Find where the given text appears and provide that cell's center as [x, y] coordinate. 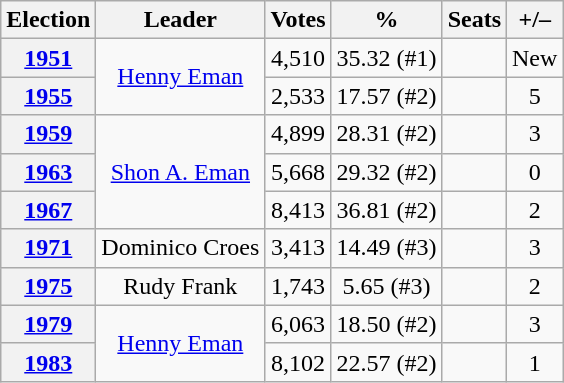
14.49 (#3) [386, 248]
28.31 (#2) [386, 134]
1951 [48, 58]
1955 [48, 96]
29.32 (#2) [386, 172]
Shon A. Eman [180, 172]
New [535, 58]
1959 [48, 134]
1963 [48, 172]
1983 [48, 362]
Election [48, 20]
6,063 [298, 324]
Leader [180, 20]
% [386, 20]
5.65 (#3) [386, 286]
17.57 (#2) [386, 96]
5 [535, 96]
0 [535, 172]
Rudy Frank [180, 286]
8,413 [298, 210]
1,743 [298, 286]
18.50 (#2) [386, 324]
3,413 [298, 248]
8,102 [298, 362]
Dominico Croes [180, 248]
Seats [474, 20]
1979 [48, 324]
1971 [48, 248]
36.81 (#2) [386, 210]
5,668 [298, 172]
2,533 [298, 96]
Votes [298, 20]
1967 [48, 210]
35.32 (#1) [386, 58]
1 [535, 362]
4,899 [298, 134]
+/– [535, 20]
22.57 (#2) [386, 362]
1975 [48, 286]
4,510 [298, 58]
